Output the (X, Y) coordinate of the center of the cell containing the given text.  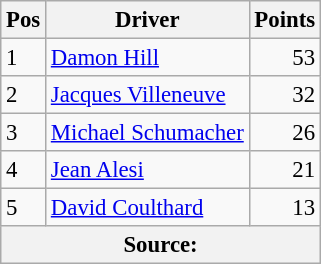
Jacques Villeneuve (148, 95)
Source: (161, 245)
21 (284, 170)
2 (24, 95)
5 (24, 208)
Damon Hill (148, 58)
1 (24, 58)
4 (24, 170)
Pos (24, 20)
Jean Alesi (148, 170)
Michael Schumacher (148, 133)
26 (284, 133)
32 (284, 95)
3 (24, 133)
David Coulthard (148, 208)
53 (284, 58)
13 (284, 208)
Points (284, 20)
Driver (148, 20)
